Pinpoint the cell where the given text exists, returning its [X, Y] midpoint coordinate. 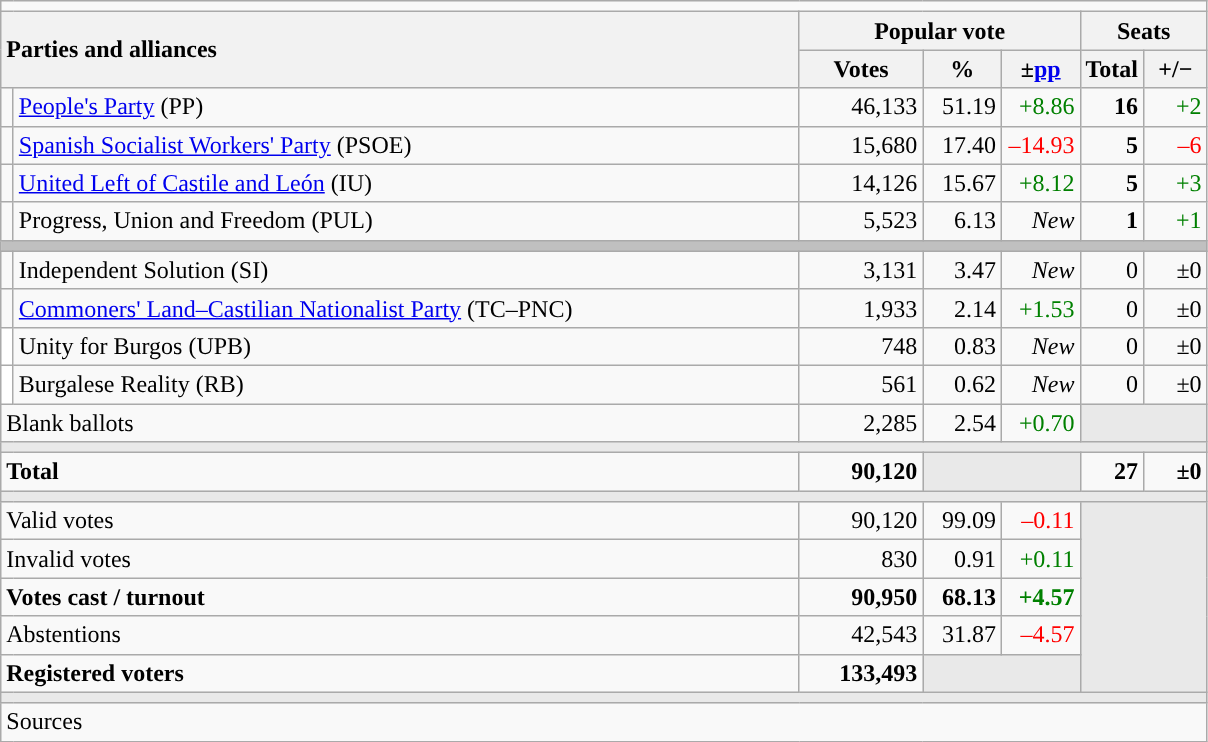
Burgalese Reality (RB) [406, 384]
16 [1112, 107]
–6 [1176, 145]
748 [861, 346]
Seats [1144, 31]
+1.53 [1040, 308]
15.67 [962, 183]
561 [861, 384]
Votes cast / turnout [400, 597]
+2 [1176, 107]
–14.93 [1040, 145]
Popular vote [940, 31]
Invalid votes [400, 559]
–4.57 [1040, 635]
5,523 [861, 221]
+3 [1176, 183]
Progress, Union and Freedom (PUL) [406, 221]
% [962, 69]
68.13 [962, 597]
1,933 [861, 308]
±pp [1040, 69]
Blank ballots [400, 423]
51.19 [962, 107]
3,131 [861, 270]
0.91 [962, 559]
2,285 [861, 423]
United Left of Castile and León (IU) [406, 183]
17.40 [962, 145]
27 [1112, 472]
99.09 [962, 521]
133,493 [861, 673]
+/− [1176, 69]
90,950 [861, 597]
+8.12 [1040, 183]
–0.11 [1040, 521]
Unity for Burgos (UPB) [406, 346]
6.13 [962, 221]
2.14 [962, 308]
15,680 [861, 145]
2.54 [962, 423]
+8.86 [1040, 107]
Valid votes [400, 521]
Sources [604, 722]
Abstentions [400, 635]
+0.11 [1040, 559]
+4.57 [1040, 597]
14,126 [861, 183]
31.87 [962, 635]
+0.70 [1040, 423]
Independent Solution (SI) [406, 270]
Parties and alliances [400, 50]
Registered voters [400, 673]
0.83 [962, 346]
Votes [861, 69]
0.62 [962, 384]
42,543 [861, 635]
People's Party (PP) [406, 107]
46,133 [861, 107]
Spanish Socialist Workers' Party (PSOE) [406, 145]
830 [861, 559]
1 [1112, 221]
3.47 [962, 270]
+1 [1176, 221]
Commoners' Land–Castilian Nationalist Party (TC–PNC) [406, 308]
